Identify which cell holds the provided text, then report its (X, Y) central coordinate. 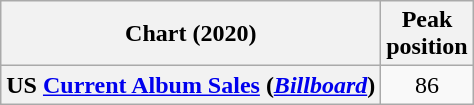
US Current Album Sales (Billboard) (191, 85)
Peakposition (427, 34)
Chart (2020) (191, 34)
86 (427, 85)
